Identify which cell holds the provided text, then report its (x, y) central coordinate. 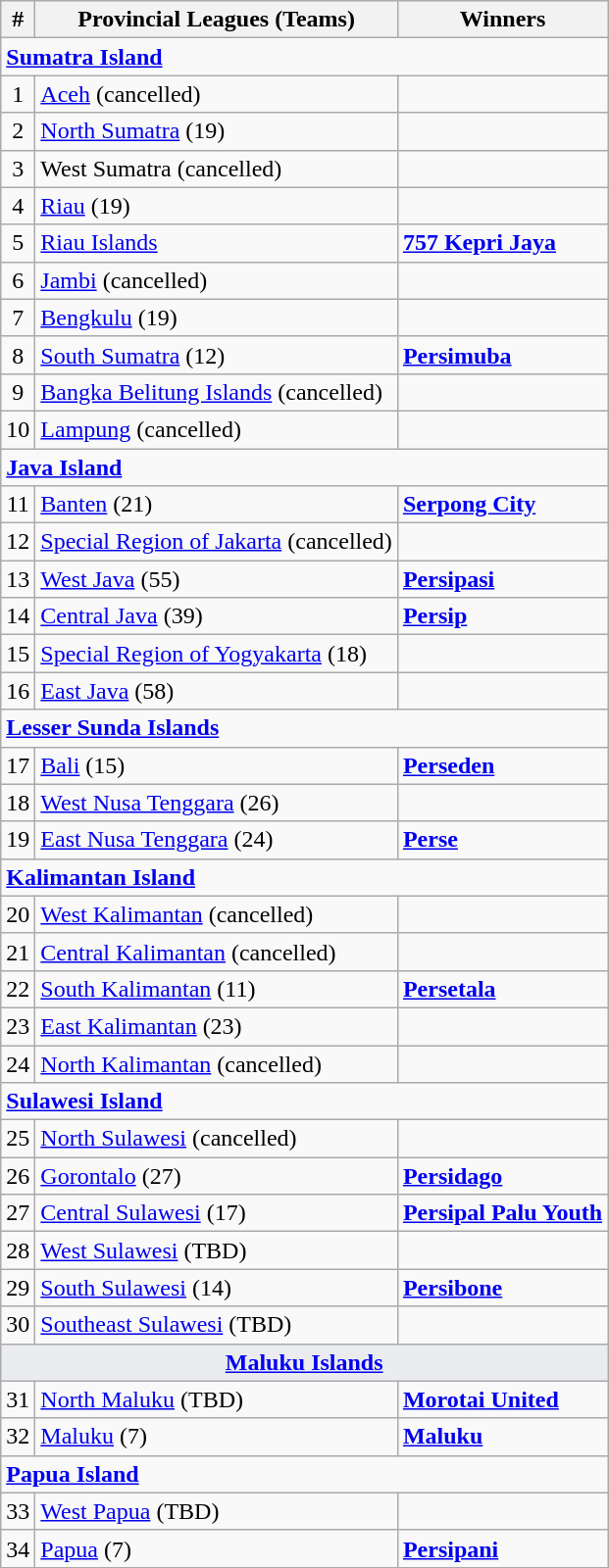
32 (18, 1437)
South Kalimantan (11) (217, 989)
23 (18, 1026)
Papua (7) (217, 1548)
Special Region of Jakarta (cancelled) (217, 542)
33 (18, 1511)
8 (18, 355)
West Nusa Tenggara (26) (217, 803)
Persimuba (502, 355)
Persipani (502, 1548)
6 (18, 280)
Perseden (502, 765)
31 (18, 1399)
Persipasi (502, 579)
Sumatra Island (304, 57)
West Java (55) (217, 579)
9 (18, 392)
West Kalimantan (cancelled) (217, 914)
Persibone (502, 1288)
Jambi (cancelled) (217, 280)
Bengkulu (19) (217, 318)
Central Kalimantan (cancelled) (217, 952)
Provincial Leagues (Teams) (217, 20)
Bangka Belitung Islands (cancelled) (217, 392)
12 (18, 542)
South Sulawesi (14) (217, 1288)
28 (18, 1250)
Persetala (502, 989)
7 (18, 318)
17 (18, 765)
757 Kepri Jaya (502, 243)
Persidago (502, 1176)
North Sumatra (19) (217, 131)
24 (18, 1063)
West Papua (TBD) (217, 1511)
15 (18, 654)
16 (18, 691)
East Nusa Tenggara (24) (217, 840)
Aceh (cancelled) (217, 94)
5 (18, 243)
Maluku (502, 1437)
Persip (502, 616)
Gorontalo (27) (217, 1176)
Southeast Sulawesi (TBD) (217, 1325)
Riau (19) (217, 206)
Lesser Sunda Islands (304, 728)
Bali (15) (217, 765)
West Sumatra (cancelled) (217, 169)
29 (18, 1288)
34 (18, 1548)
# (18, 20)
30 (18, 1325)
Banten (21) (217, 505)
Maluku (7) (217, 1437)
18 (18, 803)
10 (18, 429)
4 (18, 206)
East Kalimantan (23) (217, 1026)
14 (18, 616)
Central Sulawesi (17) (217, 1213)
Persipal Palu Youth (502, 1213)
Winners (502, 20)
20 (18, 914)
Serpong City (502, 505)
11 (18, 505)
22 (18, 989)
26 (18, 1176)
13 (18, 579)
Special Region of Yogyakarta (18) (217, 654)
Sulawesi Island (304, 1102)
27 (18, 1213)
Perse (502, 840)
21 (18, 952)
Lampung (cancelled) (217, 429)
South Sumatra (12) (217, 355)
Kalimantan Island (304, 877)
3 (18, 169)
East Java (58) (217, 691)
Morotai United (502, 1399)
Riau Islands (217, 243)
2 (18, 131)
North Kalimantan (cancelled) (217, 1063)
North Sulawesi (cancelled) (217, 1139)
Papua Island (304, 1474)
1 (18, 94)
West Sulawesi (TBD) (217, 1250)
Central Java (39) (217, 616)
25 (18, 1139)
Java Island (304, 467)
North Maluku (TBD) (217, 1399)
19 (18, 840)
Maluku Islands (304, 1362)
